Locate the cell with the specified text and output its (X, Y) center coordinate. 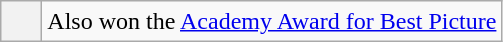
Also won the Academy Award for Best Picture (272, 22)
